Return the (X, Y) coordinate for the center point of the cell that contains the specified text.  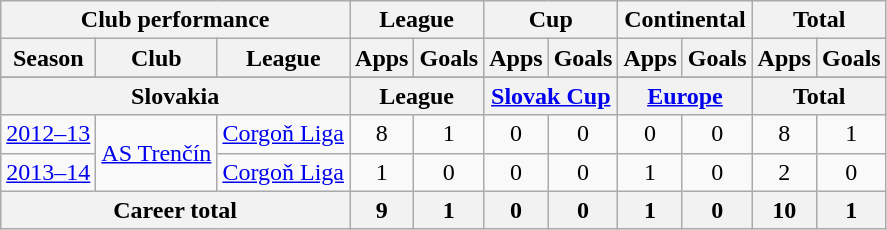
Slovak Cup (551, 96)
Season (48, 58)
Slovakia (176, 96)
AS Trenčín (156, 153)
Europe (685, 96)
9 (382, 210)
Continental (685, 20)
2012–13 (48, 134)
Career total (176, 210)
Club (156, 58)
2 (784, 172)
Cup (551, 20)
2013–14 (48, 172)
Club performance (176, 20)
10 (784, 210)
